Search for the cell housing the specified text and yield its [X, Y] center coordinate. 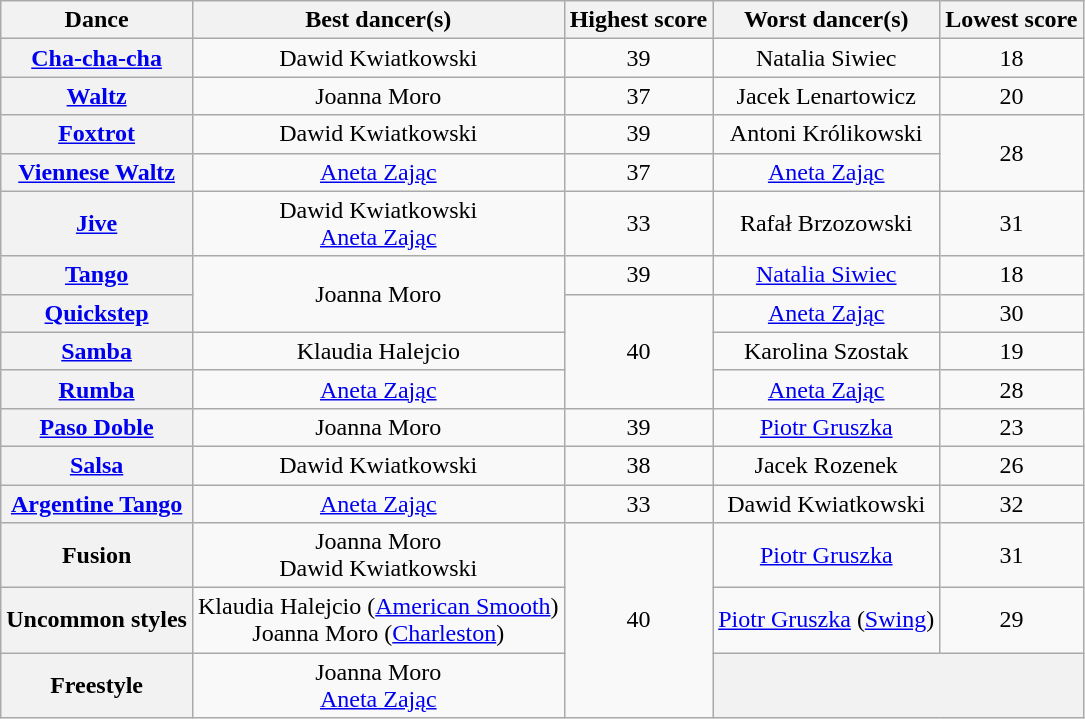
Samba [97, 351]
Rafał Brzozowski [826, 224]
Cha-cha-cha [97, 58]
20 [1012, 96]
Jacek Rozenek [826, 465]
32 [1012, 503]
38 [638, 465]
Salsa [97, 465]
19 [1012, 351]
Paso Doble [97, 427]
Waltz [97, 96]
30 [1012, 313]
Freestyle [97, 686]
Klaudia Halejcio (American Smooth)Joanna Moro (Charleston) [378, 620]
Jive [97, 224]
29 [1012, 620]
Rumba [97, 389]
Joanna MoroDawid Kwiatkowski [378, 556]
Antoni Królikowski [826, 134]
Jacek Lenartowicz [826, 96]
Lowest score [1012, 20]
26 [1012, 465]
Best dancer(s) [378, 20]
Dawid KwiatkowskiAneta Zając [378, 224]
23 [1012, 427]
Karolina Szostak [826, 351]
Joanna MoroAneta Zając [378, 686]
Piotr Gruszka (Swing) [826, 620]
Tango [97, 275]
Dance [97, 20]
Quickstep [97, 313]
Fusion [97, 556]
Argentine Tango [97, 503]
Highest score [638, 20]
Viennese Waltz [97, 172]
Worst dancer(s) [826, 20]
Klaudia Halejcio [378, 351]
Foxtrot [97, 134]
Uncommon styles [97, 620]
